Scan for the cell matching the given text and deliver its (x, y) coordinate at center. 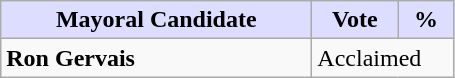
Mayoral Candidate (156, 20)
Ron Gervais (156, 58)
Vote (355, 20)
Acclaimed (383, 58)
% (426, 20)
